Pinpoint the cell where the given text exists, returning its (x, y) midpoint coordinate. 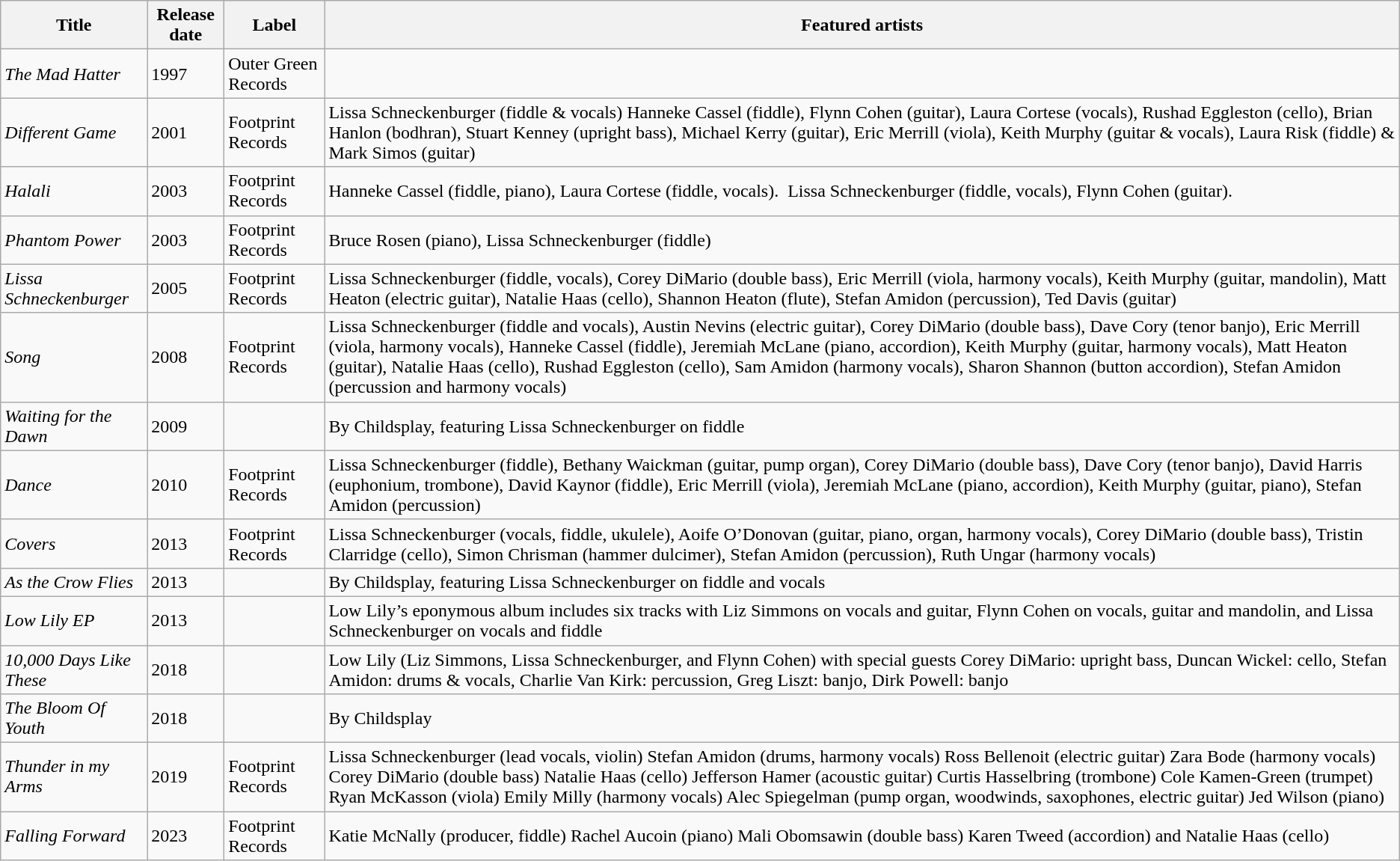
2005 (185, 289)
Katie McNally (producer, fiddle) Rachel Aucoin (piano) Mali Obomsawin (double bass) Karen Tweed (accordion) and Natalie Haas (cello) (862, 836)
2008 (185, 358)
2019 (185, 777)
Hanneke Cassel (fiddle, piano), Laura Cortese (fiddle, vocals). Lissa Schneckenburger (fiddle, vocals), Flynn Cohen (guitar). (862, 191)
2010 (185, 485)
Release date (185, 25)
Waiting for the Dawn (74, 426)
The Mad Hatter (74, 73)
10,000 Days Like These (74, 669)
By Childsplay, featuring Lissa Schneckenburger on fiddle (862, 426)
2023 (185, 836)
Halali (74, 191)
By Childsplay (862, 718)
Phantom Power (74, 239)
Featured artists (862, 25)
Bruce Rosen (piano), Lissa Schneckenburger (fiddle) (862, 239)
Dance (74, 485)
By Childsplay, featuring Lissa Schneckenburger on fiddle and vocals (862, 582)
Title (74, 25)
As the Crow Flies (74, 582)
Song (74, 358)
Thunder in my Arms (74, 777)
Falling Forward (74, 836)
1997 (185, 73)
The Bloom Of Youth (74, 718)
Lissa Schneckenburger (74, 289)
2001 (185, 132)
Low Lily EP (74, 621)
Label (274, 25)
Different Game (74, 132)
Outer Green Records (274, 73)
Covers (74, 543)
2009 (185, 426)
